Return the (x, y) coordinate for the center point of the cell that contains the specified text.  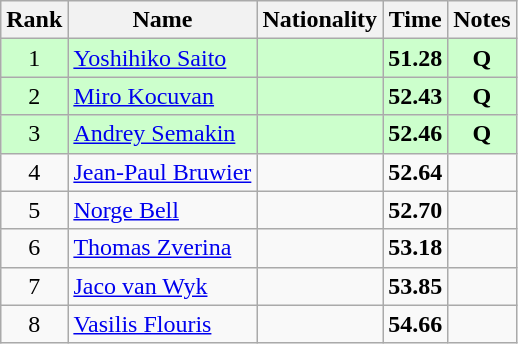
51.28 (416, 58)
Andrey Semakin (162, 134)
Notes (482, 20)
4 (34, 172)
2 (34, 96)
52.64 (416, 172)
7 (34, 286)
3 (34, 134)
Thomas Zverina (162, 248)
52.43 (416, 96)
53.18 (416, 248)
1 (34, 58)
Time (416, 20)
Name (162, 20)
Miro Kocuvan (162, 96)
Jean-Paul Bruwier (162, 172)
Yoshihiko Saito (162, 58)
Vasilis Flouris (162, 324)
52.46 (416, 134)
52.70 (416, 210)
6 (34, 248)
5 (34, 210)
Norge Bell (162, 210)
54.66 (416, 324)
8 (34, 324)
Jaco van Wyk (162, 286)
Rank (34, 20)
53.85 (416, 286)
Nationality (320, 20)
